Find where the given text appears and provide that cell's center as (x, y) coordinate. 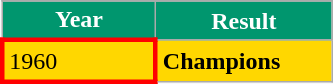
Result (244, 21)
1960 (79, 60)
Year (79, 21)
Champions (244, 60)
